Search for the cell housing the specified text and yield its [X, Y] center coordinate. 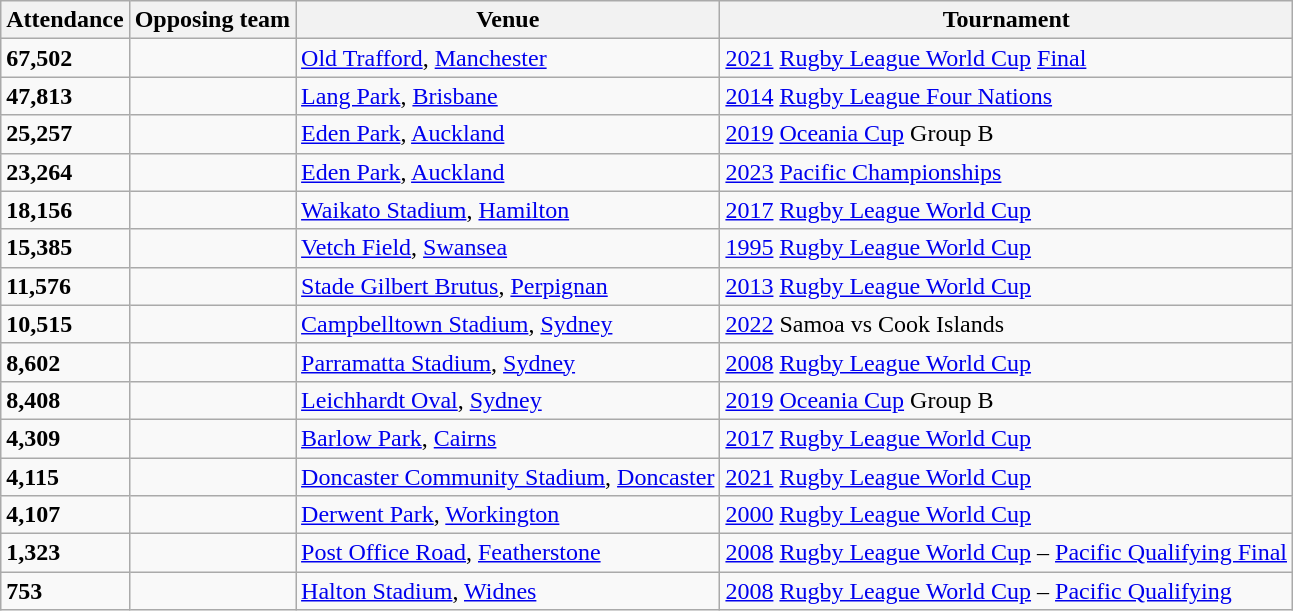
Derwent Park, Workington [508, 515]
1,323 [65, 553]
47,813 [65, 96]
2021 Rugby League World Cup [1006, 477]
Stade Gilbert Brutus, Perpignan [508, 286]
Venue [508, 20]
2014 Rugby League Four Nations [1006, 96]
2013 Rugby League World Cup [1006, 286]
10,515 [65, 324]
1995 Rugby League World Cup [1006, 248]
2000 Rugby League World Cup [1006, 515]
4,107 [65, 515]
11,576 [65, 286]
25,257 [65, 134]
67,502 [65, 58]
4,309 [65, 438]
18,156 [65, 210]
Halton Stadium, Widnes [508, 591]
2022 Samoa vs Cook Islands [1006, 324]
2023 Pacific Championships [1006, 172]
Waikato Stadium, Hamilton [508, 210]
8,408 [65, 400]
Old Trafford, Manchester [508, 58]
4,115 [65, 477]
Barlow Park, Cairns [508, 438]
15,385 [65, 248]
Doncaster Community Stadium, Doncaster [508, 477]
Opposing team [212, 20]
Leichhardt Oval, Sydney [508, 400]
Tournament [1006, 20]
2008 Rugby League World Cup – Pacific Qualifying [1006, 591]
23,264 [65, 172]
Attendance [65, 20]
Vetch Field, Swansea [508, 248]
2021 Rugby League World Cup Final [1006, 58]
Post Office Road, Featherstone [508, 553]
2008 Rugby League World Cup [1006, 362]
Campbelltown Stadium, Sydney [508, 324]
Parramatta Stadium, Sydney [508, 362]
Lang Park, Brisbane [508, 96]
2008 Rugby League World Cup – Pacific Qualifying Final [1006, 553]
8,602 [65, 362]
753 [65, 591]
